Determine the (x, y) coordinate at the center of the cell enclosing the given text.  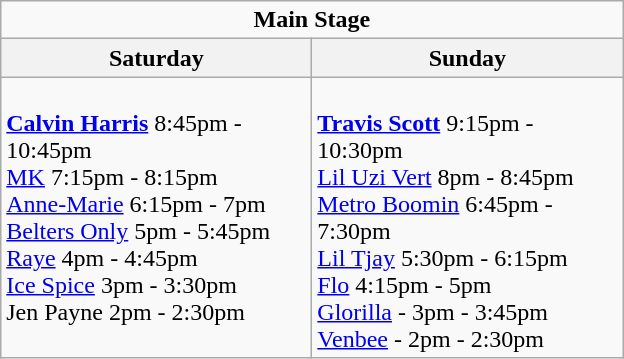
Main Stage (312, 20)
Saturday (156, 58)
Sunday (468, 58)
